Pinpoint the cell where the given text exists, returning its [X, Y] midpoint coordinate. 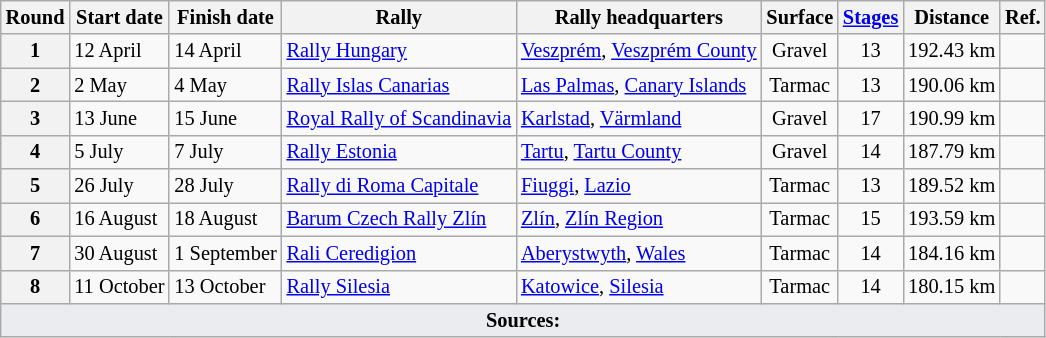
Veszprém, Veszprém County [638, 51]
6 [36, 219]
Rally headquarters [638, 17]
Barum Czech Rally Zlín [399, 219]
Sources: [524, 320]
5 [36, 186]
192.43 km [952, 51]
4 May [225, 85]
Fiuggi, Lazio [638, 186]
2 [36, 85]
Finish date [225, 17]
189.52 km [952, 186]
Rally [399, 17]
193.59 km [952, 219]
30 August [119, 253]
Royal Rally of Scandinavia [399, 118]
184.16 km [952, 253]
15 [870, 219]
18 August [225, 219]
Rali Ceredigion [399, 253]
Round [36, 17]
Start date [119, 17]
Aberystwyth, Wales [638, 253]
3 [36, 118]
Las Palmas, Canary Islands [638, 85]
7 July [225, 152]
17 [870, 118]
Stages [870, 17]
Ref. [1022, 17]
Tartu, Tartu County [638, 152]
5 July [119, 152]
Surface [800, 17]
13 October [225, 287]
26 July [119, 186]
190.99 km [952, 118]
180.15 km [952, 287]
15 June [225, 118]
2 May [119, 85]
4 [36, 152]
Rally Estonia [399, 152]
190.06 km [952, 85]
Rally di Roma Capitale [399, 186]
16 August [119, 219]
13 June [119, 118]
1 September [225, 253]
7 [36, 253]
Karlstad, Värmland [638, 118]
Katowice, Silesia [638, 287]
Rally Silesia [399, 287]
187.79 km [952, 152]
14 April [225, 51]
28 July [225, 186]
1 [36, 51]
11 October [119, 287]
8 [36, 287]
Zlín, Zlín Region [638, 219]
Rally Islas Canarias [399, 85]
Distance [952, 17]
Rally Hungary [399, 51]
12 April [119, 51]
